From the cell containing the given text, extract its center point as [X, Y] coordinate. 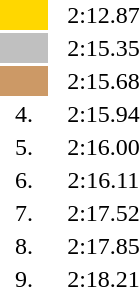
5. [24, 147]
8. [24, 246]
6. [24, 180]
7. [24, 213]
4. [24, 114]
